Output the [x, y] coordinate of the center of the cell containing the given text.  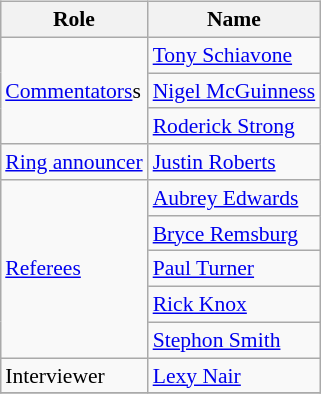
Justin Roberts [234, 162]
Name [234, 20]
Nigel McGuinness [234, 91]
Referees [74, 269]
Lexy Nair [234, 376]
Ring announcer [74, 162]
Roderick Strong [234, 126]
Interviewer [74, 376]
Bryce Remsburg [234, 233]
Paul Turner [234, 269]
Stephon Smith [234, 340]
Rick Knox [234, 305]
Aubrey Edwards [234, 198]
Role [74, 20]
Tony Schiavone [234, 55]
Commentatorss [74, 90]
